Detect which cell encompasses the target text, then output its (X, Y) center coordinate. 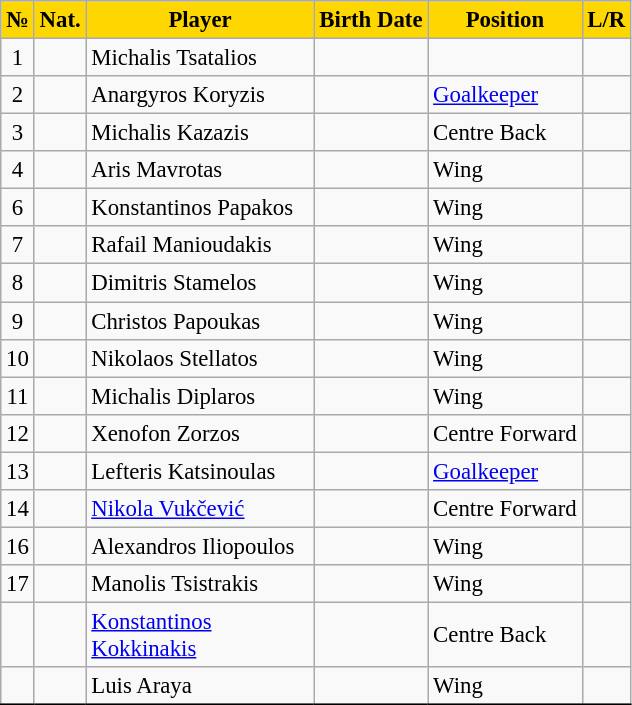
6 (18, 208)
Nikola Vukčević (200, 509)
11 (18, 396)
10 (18, 358)
1 (18, 58)
Birth Date (371, 20)
2 (18, 95)
Luis Araya (200, 686)
4 (18, 170)
Position (505, 20)
Konstantinos Kokkinakis (200, 634)
12 (18, 433)
Xenofon Zorzos (200, 433)
Michalis Kazazis (200, 133)
№ (18, 20)
Aris Mavrotas (200, 170)
Anargyros Koryzis (200, 95)
Rafail Manioudakis (200, 245)
Konstantinos Papakos (200, 208)
17 (18, 584)
Dimitris Stamelos (200, 283)
Christos Papoukas (200, 321)
Nikolaos Stellatos (200, 358)
Michalis Diplaros (200, 396)
14 (18, 509)
8 (18, 283)
Player (200, 20)
Alexandros Iliopoulos (200, 546)
Manolis Tsistrakis (200, 584)
Michalis Tsatalios (200, 58)
Lefteris Katsinoulas (200, 471)
13 (18, 471)
9 (18, 321)
7 (18, 245)
16 (18, 546)
3 (18, 133)
Nat. (60, 20)
L/R (606, 20)
